Detect which cell encompasses the target text, then output its [x, y] center coordinate. 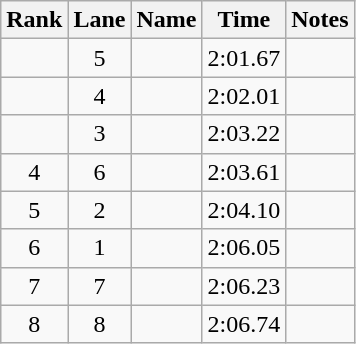
2:06.05 [244, 248]
2:04.10 [244, 210]
Notes [320, 20]
Name [166, 20]
2:03.22 [244, 134]
2 [100, 210]
2:01.67 [244, 58]
3 [100, 134]
2:02.01 [244, 96]
2:06.23 [244, 286]
Rank [34, 20]
2:06.74 [244, 324]
2:03.61 [244, 172]
1 [100, 248]
Time [244, 20]
Lane [100, 20]
